Scan for the cell matching the given text and deliver its [X, Y] coordinate at center. 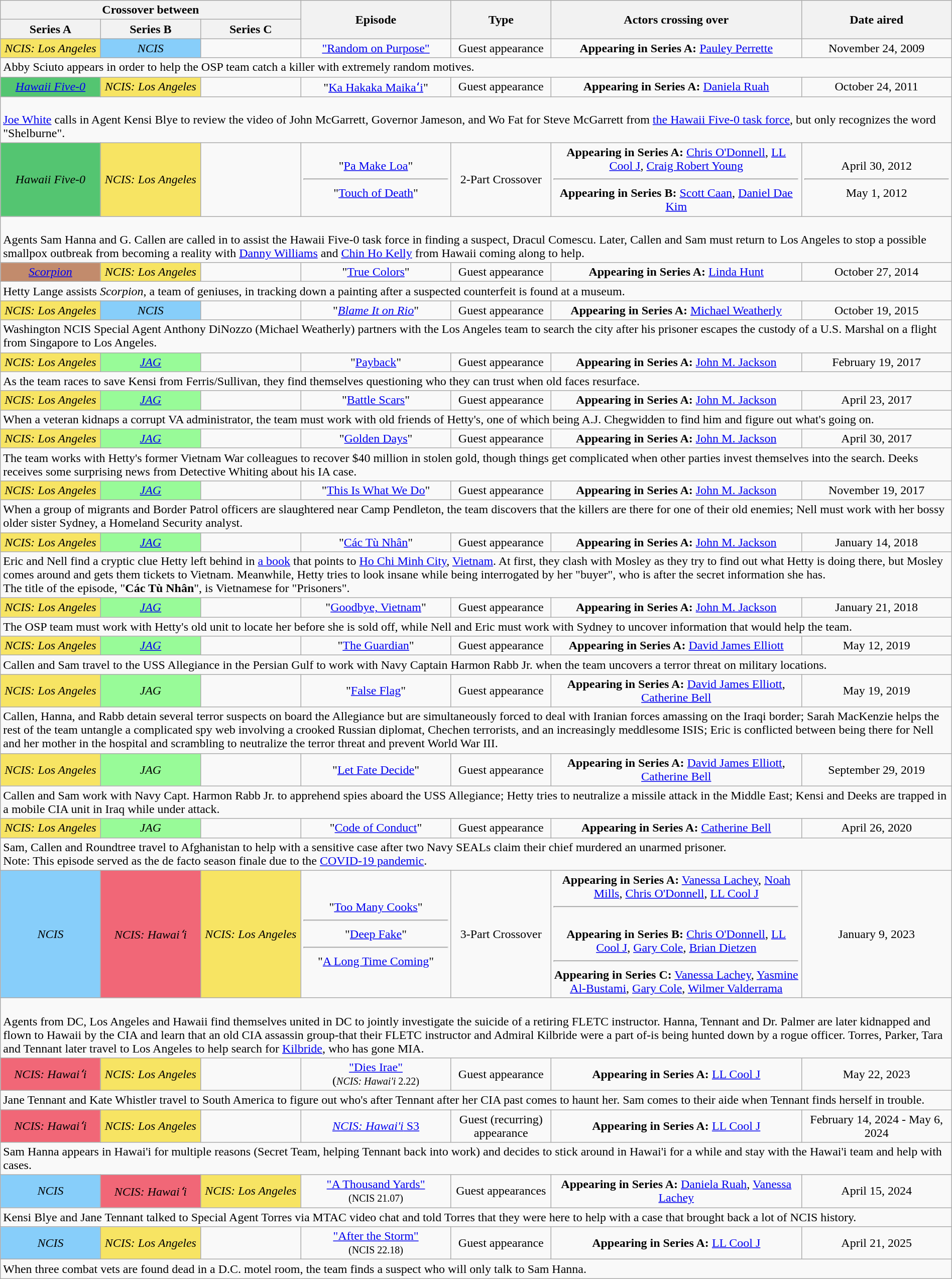
Appearing in Series A: Chris O'Donnell, LL Cool J, Craig Robert YoungAppearing in Series B: Scott Caan, Daniel Dae Kim [676, 180]
Actors crossing over [676, 20]
April 26, 2020 [877, 828]
Appearing in Series A: Daniela Ruah [676, 87]
January 9, 2023 [877, 934]
April 23, 2017 [877, 400]
November 19, 2017 [877, 490]
"Các Tù Nhân" [376, 542]
"Dies Irae"(NCIS: Hawai'i 2.22) [376, 1074]
"Random on Purpose" [376, 48]
Guest (recurring) appearance [501, 1126]
September 29, 2019 [877, 769]
3-Part Crossover [501, 934]
"This Is What We Do" [376, 490]
Appearing in Series A: Catherine Bell [676, 828]
January 14, 2018 [877, 542]
May 19, 2019 [877, 691]
Scorpion [50, 272]
Appearing in Series A: David James Elliott [676, 646]
"After the Storm"(NCIS 22.18) [376, 1243]
May 12, 2019 [877, 646]
November 24, 2009 [877, 48]
February 19, 2017 [877, 362]
"Let Fate Decide" [376, 769]
NCIS: Hawai'i S3 [376, 1126]
October 24, 2011 [877, 87]
May 22, 2023 [877, 1074]
October 27, 2014 [877, 272]
"A Thousand Yards"(NCIS 21.07) [376, 1191]
As the team races to save Kensi from Ferris/Sullivan, they find themselves questioning who they can trust when old faces resurface. [476, 381]
"Ka Hakaka Maikaʻi" [376, 87]
Hetty Lange assists Scorpion, a team of geniuses, in tracking down a painting after a suspected counterfeit is found at a museum. [476, 291]
"Goodbye, Vietnam" [376, 608]
Guest appearances [501, 1191]
Series B [151, 29]
"Code of Conduct" [376, 828]
January 21, 2018 [877, 608]
"True Colors" [376, 272]
Abby Sciuto appears in order to help the OSP team catch a killer with extremely random motives. [476, 67]
"Payback" [376, 362]
Type [501, 20]
Date aired [877, 20]
April 30, 2017 [877, 438]
April 30, 2012May 1, 2012 [877, 180]
February 14, 2024 - May 6, 2024 [877, 1126]
Episode [376, 20]
Appearing in Series A: Michael Weatherly [676, 310]
Series C [251, 29]
"The Guardian" [376, 646]
Appearing in Series A: Linda Hunt [676, 272]
"Pa Make Loa""Touch of Death" [376, 180]
April 21, 2025 [877, 1243]
When three combat vets are found dead in a D.C. motel room, the team finds a suspect who will only talk to Sam Hanna. [476, 1269]
Appearing in Series A: Daniela Ruah, Vanessa Lachey [676, 1191]
October 19, 2015 [877, 310]
Series A [50, 29]
"Golden Days" [376, 438]
"Blame It on Rio" [376, 310]
Appearing in Series A: Pauley Perrette [676, 48]
April 15, 2024 [877, 1191]
Crossover between [151, 10]
2-Part Crossover [501, 180]
"False Flag" [376, 691]
"Battle Scars" [376, 400]
"Too Many Cooks""Deep Fake""A Long Time Coming" [376, 934]
